Scan for the cell matching the given text and deliver its (X, Y) coordinate at center. 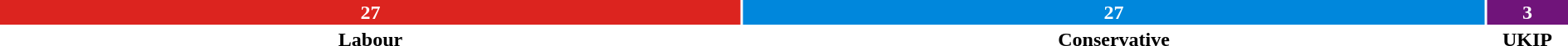
3 (1527, 12)
